Locate the cell with the specified text and output its (X, Y) center coordinate. 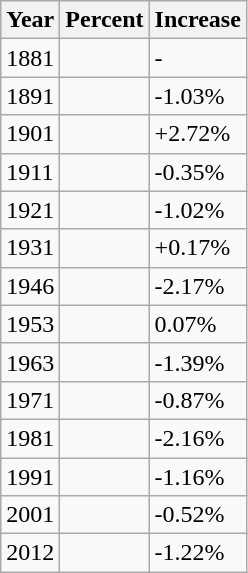
1931 (30, 248)
-2.16% (198, 438)
+2.72% (198, 134)
1981 (30, 438)
- (198, 58)
1946 (30, 286)
-0.52% (198, 515)
-0.35% (198, 172)
1881 (30, 58)
-1.03% (198, 96)
-1.39% (198, 362)
-1.22% (198, 553)
-0.87% (198, 400)
-1.16% (198, 477)
1891 (30, 96)
-1.02% (198, 210)
0.07% (198, 324)
+0.17% (198, 248)
Percent (104, 20)
1901 (30, 134)
1953 (30, 324)
2001 (30, 515)
1911 (30, 172)
1971 (30, 400)
1963 (30, 362)
1921 (30, 210)
-2.17% (198, 286)
Year (30, 20)
2012 (30, 553)
Increase (198, 20)
1991 (30, 477)
